Pinpoint the cell where the given text exists, returning its (X, Y) midpoint coordinate. 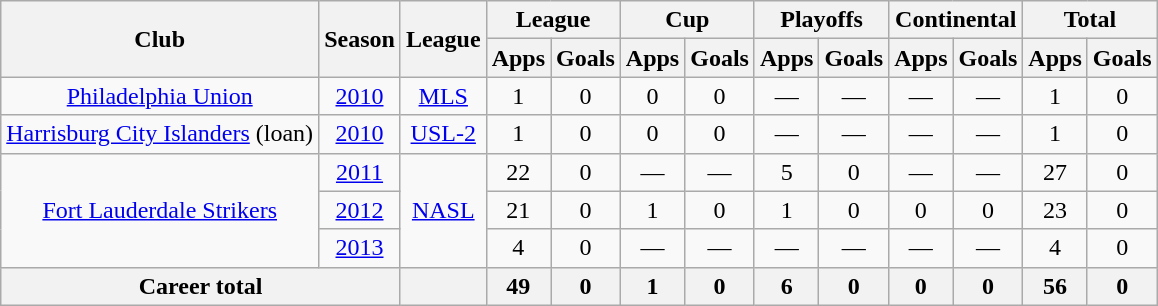
21 (518, 210)
Harrisburg City Islanders (loan) (160, 134)
56 (1055, 286)
5 (786, 172)
NASL (443, 210)
2012 (360, 210)
6 (786, 286)
2011 (360, 172)
MLS (443, 96)
Club (160, 39)
Playoffs (821, 20)
22 (518, 172)
49 (518, 286)
Fort Lauderdale Strikers (160, 210)
USL-2 (443, 134)
Season (360, 39)
Continental (956, 20)
23 (1055, 210)
Total (1090, 20)
2013 (360, 248)
Philadelphia Union (160, 96)
27 (1055, 172)
Cup (687, 20)
Career total (201, 286)
